Pinpoint the cell where the given text exists, returning its (X, Y) midpoint coordinate. 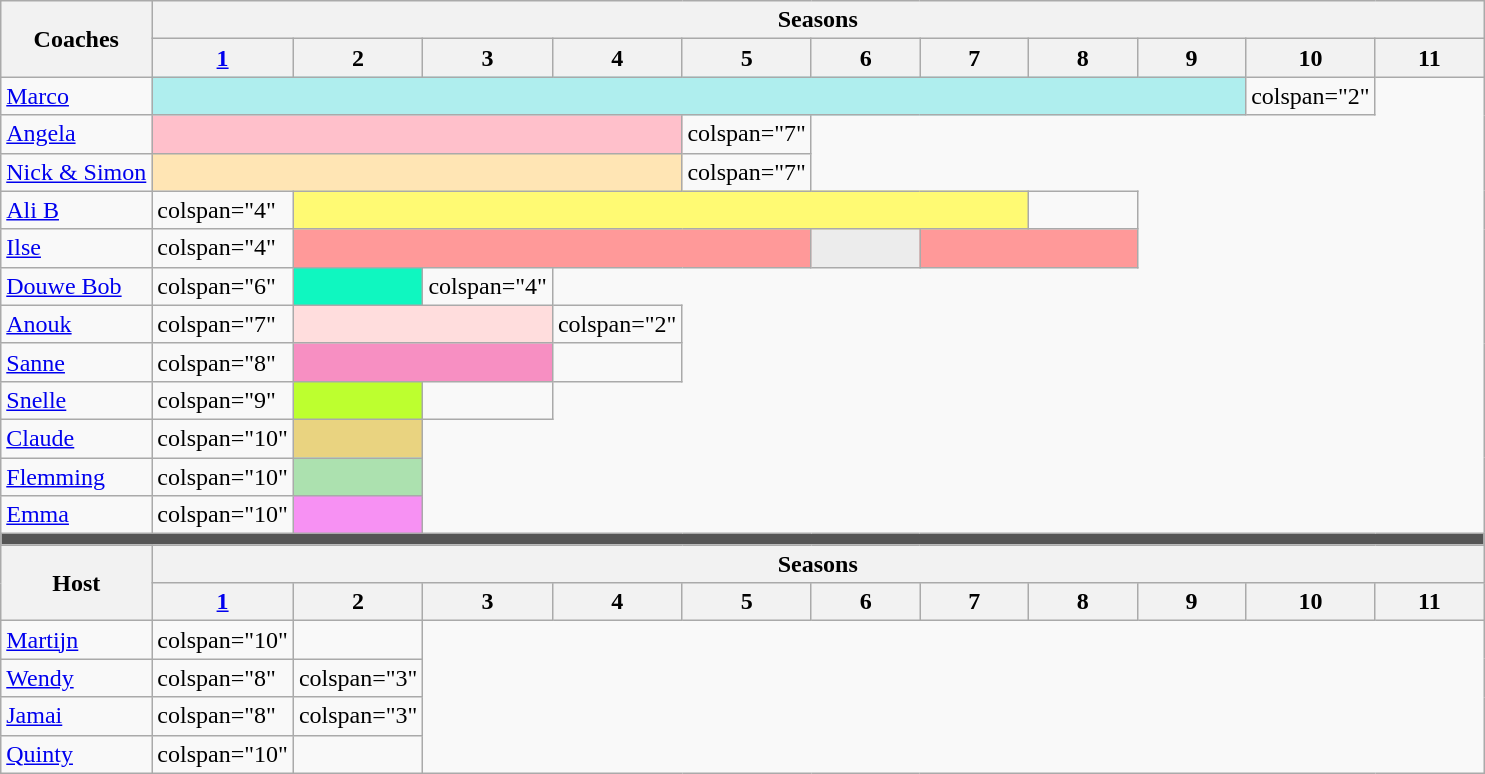
Ali B (76, 210)
Coaches (76, 39)
Flemming (76, 477)
Sanne (76, 362)
Claude (76, 438)
Angela (76, 134)
Emma (76, 515)
Jamai (76, 716)
Host (76, 583)
Douwe Bob (76, 286)
Nick & Simon (76, 172)
Quinty (76, 754)
colspan="6" (223, 286)
Wendy (76, 678)
Marco (76, 96)
Ilse (76, 248)
colspan="9" (223, 400)
Martijn (76, 640)
Anouk (76, 324)
Snelle (76, 400)
